Capture the cell that displays the provided text and extract its (X, Y) central coordinate. 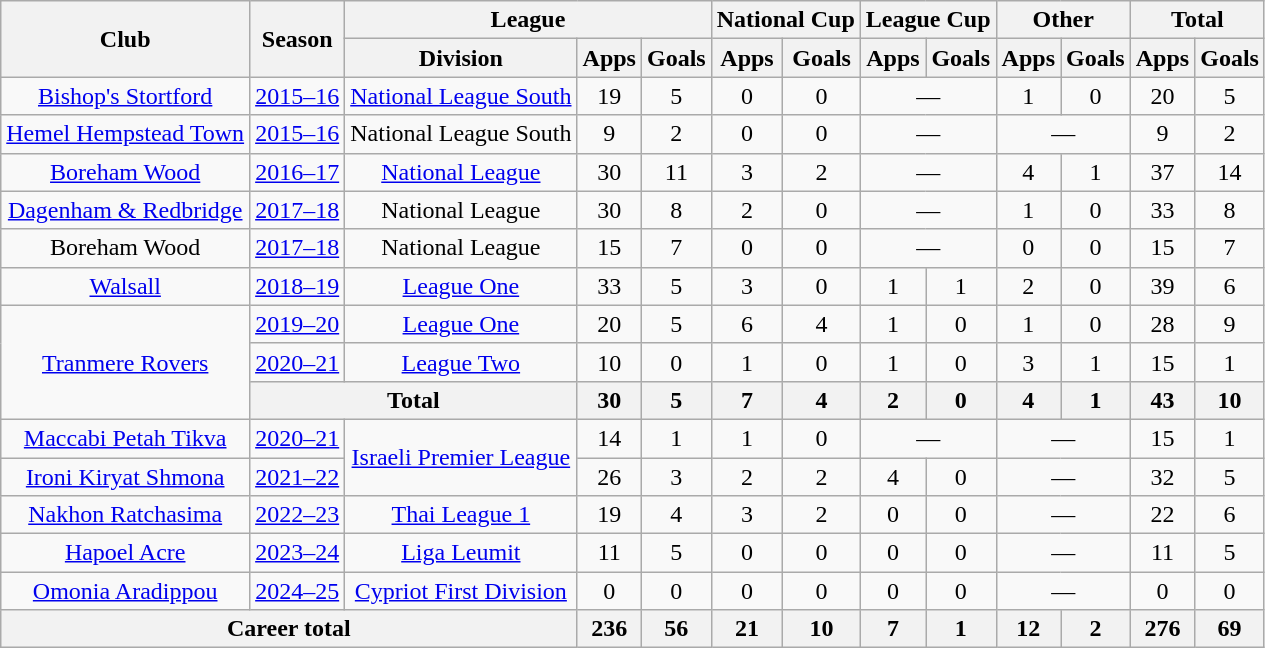
Bishop's Stortford (126, 96)
32 (1162, 477)
2021–22 (298, 477)
21 (747, 629)
Club (126, 39)
2024–25 (298, 591)
2018–19 (298, 286)
Israeli Premier League (461, 457)
Other (1063, 20)
Omonia Aradippou (126, 591)
Thai League 1 (461, 515)
12 (1028, 629)
Liga Leumit (461, 553)
69 (1230, 629)
2019–20 (298, 324)
National Cup (786, 20)
2016–17 (298, 172)
Ironi Kiryat Shmona (126, 477)
Cypriot First Division (461, 591)
Season (298, 39)
Maccabi Petah Tikva (126, 438)
League Cup (928, 20)
Walsall (126, 286)
43 (1162, 400)
2023–24 (298, 553)
Dagenham & Redbridge (126, 210)
276 (1162, 629)
236 (609, 629)
Division (461, 58)
26 (609, 477)
Nakhon Ratchasima (126, 515)
22 (1162, 515)
Hapoel Acre (126, 553)
37 (1162, 172)
56 (676, 629)
League (528, 20)
Tranmere Rovers (126, 362)
Career total (289, 629)
Hemel Hempstead Town (126, 134)
2022–23 (298, 515)
League Two (461, 362)
39 (1162, 286)
28 (1162, 324)
